Detect which cell encompasses the target text, then output its (x, y) center coordinate. 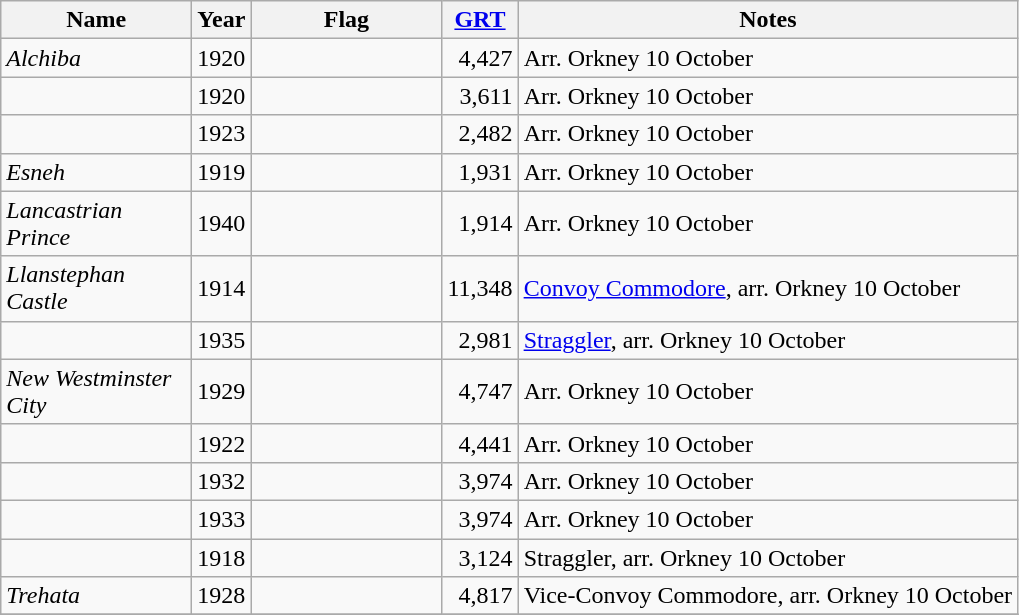
Vice-Convoy Commodore, arr. Orkney 10 October (768, 596)
4,441 (480, 443)
4,817 (480, 596)
1,931 (480, 172)
Name (96, 20)
Convoy Commodore, arr. Orkney 10 October (768, 288)
1933 (222, 519)
New Westminster City (96, 392)
Notes (768, 20)
1919 (222, 172)
1940 (222, 224)
1929 (222, 392)
Lancastrian Prince (96, 224)
1,914 (480, 224)
11,348 (480, 288)
Llanstephan Castle (96, 288)
4,427 (480, 58)
Flag (346, 20)
1922 (222, 443)
1932 (222, 481)
Year (222, 20)
1928 (222, 596)
3,124 (480, 557)
Esneh (96, 172)
1923 (222, 134)
Alchiba (96, 58)
1935 (222, 340)
4,747 (480, 392)
2,482 (480, 134)
GRT (480, 20)
1914 (222, 288)
3,611 (480, 96)
Trehata (96, 596)
2,981 (480, 340)
1918 (222, 557)
